Locate the cell with the specified text and output its [X, Y] center coordinate. 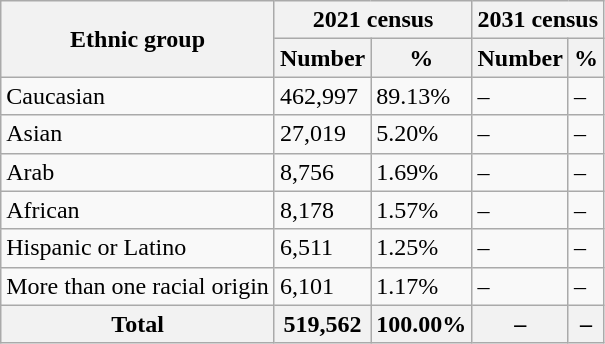
1.17% [422, 286]
5.20% [422, 134]
6,101 [322, 286]
Arab [138, 172]
8,756 [322, 172]
8,178 [322, 210]
African [138, 210]
1.25% [422, 248]
Hispanic or Latino [138, 248]
89.13% [422, 96]
Asian [138, 134]
100.00% [422, 324]
2031 census [538, 20]
27,019 [322, 134]
More than one racial origin [138, 286]
462,997 [322, 96]
519,562 [322, 324]
2021 census [372, 20]
Total [138, 324]
Caucasian [138, 96]
Ethnic group [138, 39]
1.69% [422, 172]
6,511 [322, 248]
1.57% [422, 210]
